For the text-containing cell, return its midpoint in [X, Y] coordinate format. 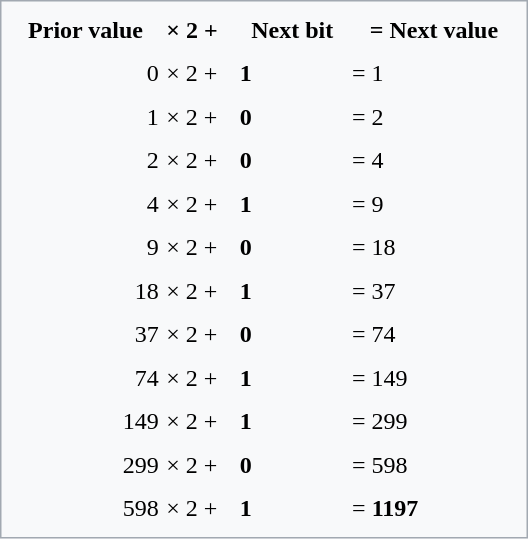
149 [86, 422]
= 37 [434, 292]
= 598 [434, 466]
= 18 [434, 248]
= Next value [434, 30]
= 1197 [434, 508]
18 [86, 292]
598 [86, 508]
299 [86, 466]
= 1 [434, 74]
= 149 [434, 378]
= 4 [434, 160]
= 2 [434, 118]
Next bit [292, 30]
74 [86, 378]
Prior value [86, 30]
= 9 [434, 204]
37 [86, 334]
4 [86, 204]
= 299 [434, 422]
2 [86, 160]
= 74 [434, 334]
9 [86, 248]
